Detect which cell encompasses the target text, then output its (x, y) center coordinate. 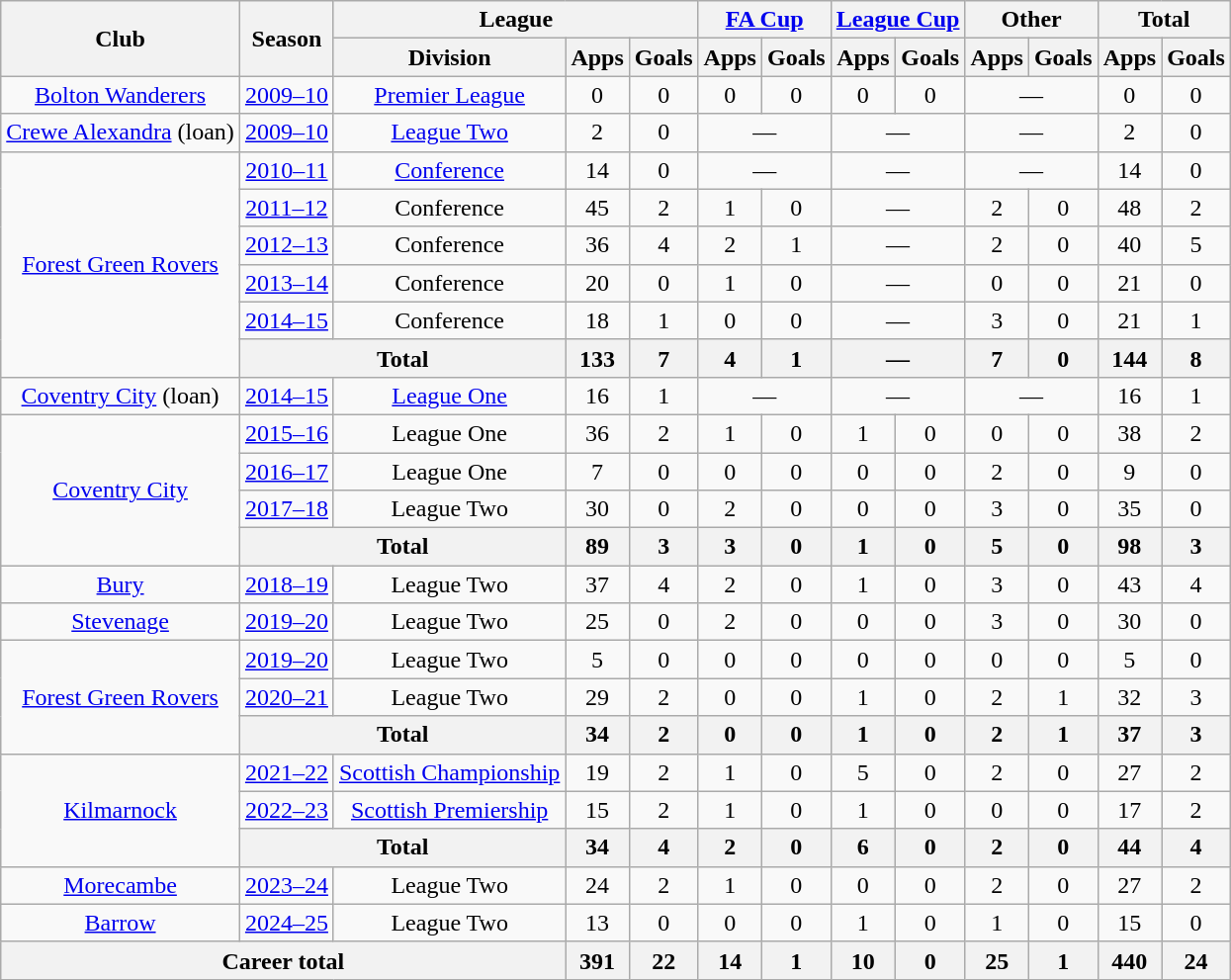
48 (1129, 208)
9 (1129, 472)
Career total (283, 960)
2012–13 (287, 245)
2024–25 (287, 923)
2013–14 (287, 283)
Club (121, 39)
Stevenage (121, 622)
13 (597, 923)
Morecambe (121, 885)
133 (597, 358)
Coventry City (loan) (121, 396)
20 (597, 283)
44 (1129, 847)
8 (1196, 358)
22 (663, 960)
2015–16 (287, 433)
17 (1129, 810)
Barrow (121, 923)
29 (597, 697)
144 (1129, 358)
2018–19 (287, 584)
10 (862, 960)
2017–18 (287, 509)
Scottish Premiership (449, 810)
391 (597, 960)
Bolton Wanderers (121, 95)
18 (597, 320)
38 (1129, 433)
440 (1129, 960)
32 (1129, 697)
89 (597, 547)
45 (597, 208)
2011–12 (287, 208)
Premier League (449, 95)
FA Cup (764, 20)
6 (862, 847)
98 (1129, 547)
League Cup (898, 20)
35 (1129, 509)
Crewe Alexandra (loan) (121, 133)
Division (449, 57)
2020–21 (287, 697)
2022–23 (287, 810)
40 (1129, 245)
43 (1129, 584)
2010–11 (287, 170)
Kilmarnock (121, 810)
2016–17 (287, 472)
Bury (121, 584)
2021–22 (287, 772)
League (516, 20)
Season (287, 39)
2023–24 (287, 885)
19 (597, 772)
Other (1031, 20)
Coventry City (121, 490)
Scottish Championship (449, 772)
